Find where the given text appears and provide that cell's center as [x, y] coordinate. 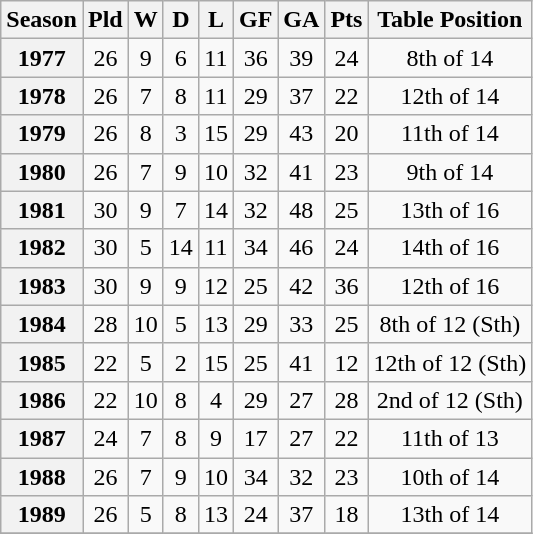
14th of 16 [450, 248]
1978 [42, 96]
6 [180, 58]
1984 [42, 324]
13th of 16 [450, 210]
W [146, 20]
12th of 16 [450, 286]
1989 [42, 515]
33 [302, 324]
10th of 14 [450, 477]
Pld [105, 20]
1979 [42, 134]
1981 [42, 210]
1985 [42, 362]
GF [255, 20]
4 [216, 400]
42 [302, 286]
D [180, 20]
2nd of 12 (Sth) [450, 400]
12th of 14 [450, 96]
13th of 14 [450, 515]
8th of 14 [450, 58]
39 [302, 58]
1988 [42, 477]
18 [346, 515]
46 [302, 248]
Table Position [450, 20]
9th of 14 [450, 172]
1980 [42, 172]
GA [302, 20]
48 [302, 210]
3 [180, 134]
1987 [42, 438]
11th of 14 [450, 134]
17 [255, 438]
1977 [42, 58]
2 [180, 362]
20 [346, 134]
12th of 12 (Sth) [450, 362]
1982 [42, 248]
L [216, 20]
11th of 13 [450, 438]
1983 [42, 286]
43 [302, 134]
1986 [42, 400]
Pts [346, 20]
Season [42, 20]
8th of 12 (Sth) [450, 324]
